Search for the cell housing the specified text and yield its (X, Y) center coordinate. 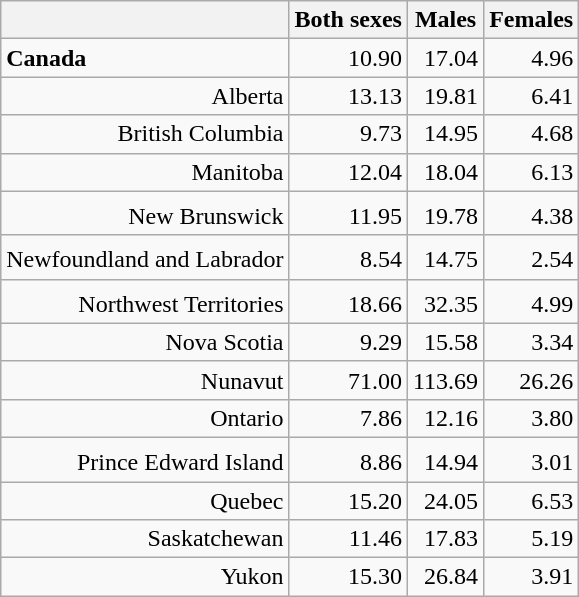
Quebec (145, 501)
4.38 (532, 213)
18.04 (445, 172)
24.05 (445, 501)
Females (532, 20)
26.26 (532, 380)
14.95 (445, 134)
14.94 (445, 459)
18.66 (348, 301)
2.54 (532, 257)
113.69 (445, 380)
Manitoba (145, 172)
11.95 (348, 213)
19.81 (445, 96)
19.78 (445, 213)
32.35 (445, 301)
3.80 (532, 418)
Yukon (145, 577)
13.13 (348, 96)
26.84 (445, 577)
7.86 (348, 418)
3.91 (532, 577)
8.54 (348, 257)
9.73 (348, 134)
Newfoundland and Labrador (145, 257)
15.20 (348, 501)
10.90 (348, 58)
12.16 (445, 418)
17.04 (445, 58)
17.83 (445, 539)
British Columbia (145, 134)
New Brunswick (145, 213)
3.01 (532, 459)
4.68 (532, 134)
Nova Scotia (145, 342)
11.46 (348, 539)
6.41 (532, 96)
Saskatchewan (145, 539)
14.75 (445, 257)
12.04 (348, 172)
6.13 (532, 172)
5.19 (532, 539)
4.96 (532, 58)
Northwest Territories (145, 301)
Nunavut (145, 380)
Alberta (145, 96)
4.99 (532, 301)
6.53 (532, 501)
Prince Edward Island (145, 459)
15.30 (348, 577)
9.29 (348, 342)
Both sexes (348, 20)
8.86 (348, 459)
71.00 (348, 380)
3.34 (532, 342)
Canada (145, 58)
Ontario (145, 418)
Males (445, 20)
15.58 (445, 342)
